Find where the given text appears and provide that cell's center as [x, y] coordinate. 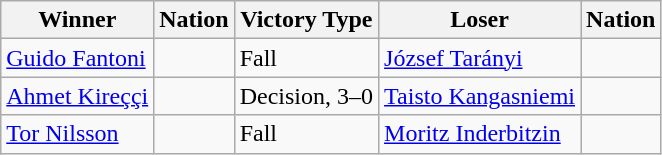
Decision, 3–0 [306, 96]
Loser [480, 20]
Victory Type [306, 20]
Ahmet Kireççi [78, 96]
Guido Fantoni [78, 58]
Winner [78, 20]
Taisto Kangasniemi [480, 96]
Moritz Inderbitzin [480, 134]
Tor Nilsson [78, 134]
József Tarányi [480, 58]
